Search for the cell housing the specified text and yield its [X, Y] center coordinate. 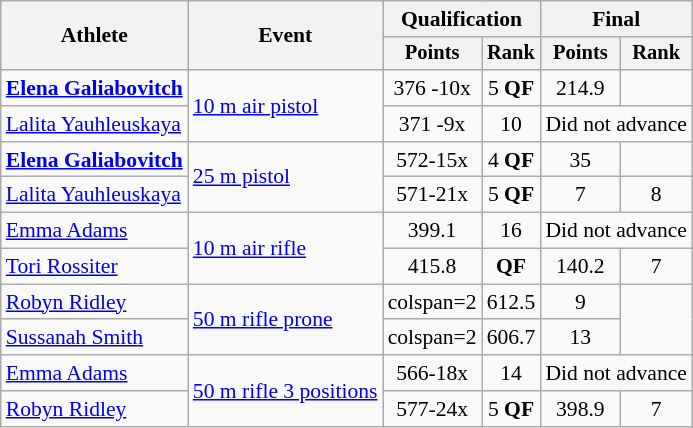
577-24x [432, 409]
16 [512, 231]
566-18x [432, 373]
Qualification [462, 19]
415.8 [432, 267]
376 -10x [432, 88]
Final [616, 19]
Tori Rossiter [94, 267]
50 m rifle prone [286, 320]
35 [580, 160]
Sussanah Smith [94, 338]
4 QF [512, 160]
10 m air pistol [286, 106]
606.7 [512, 338]
398.9 [580, 409]
371 -9x [432, 124]
50 m rifle 3 positions [286, 390]
399.1 [432, 231]
9 [580, 302]
571-21x [432, 195]
25 m pistol [286, 178]
140.2 [580, 267]
13 [580, 338]
10 m air rifle [286, 248]
572-15x [432, 160]
8 [656, 195]
14 [512, 373]
612.5 [512, 302]
Event [286, 36]
QF [512, 267]
Athlete [94, 36]
10 [512, 124]
214.9 [580, 88]
